For the text-containing cell, return its midpoint in [X, Y] coordinate format. 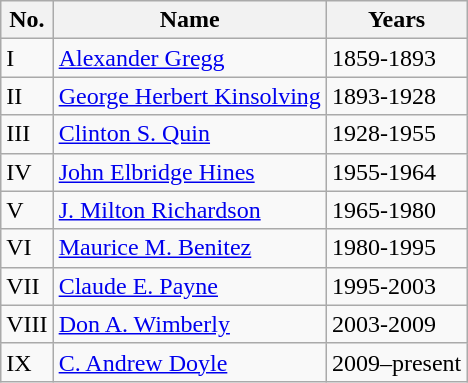
Clinton S. Quin [190, 134]
1859-1893 [396, 58]
2009–present [396, 362]
John Elbridge Hines [190, 172]
Name [190, 20]
2003-2009 [396, 324]
II [27, 96]
1955-1964 [396, 172]
C. Andrew Doyle [190, 362]
VII [27, 286]
Alexander Gregg [190, 58]
No. [27, 20]
1980-1995 [396, 248]
I [27, 58]
V [27, 210]
George Herbert Kinsolving [190, 96]
VI [27, 248]
Don A. Wimberly [190, 324]
1928-1955 [396, 134]
J. Milton Richardson [190, 210]
1995-2003 [396, 286]
1965-1980 [396, 210]
IX [27, 362]
1893-1928 [396, 96]
III [27, 134]
VIII [27, 324]
Claude E. Payne [190, 286]
Years [396, 20]
IV [27, 172]
Maurice M. Benitez [190, 248]
